Identify which cell holds the provided text, then report its (x, y) central coordinate. 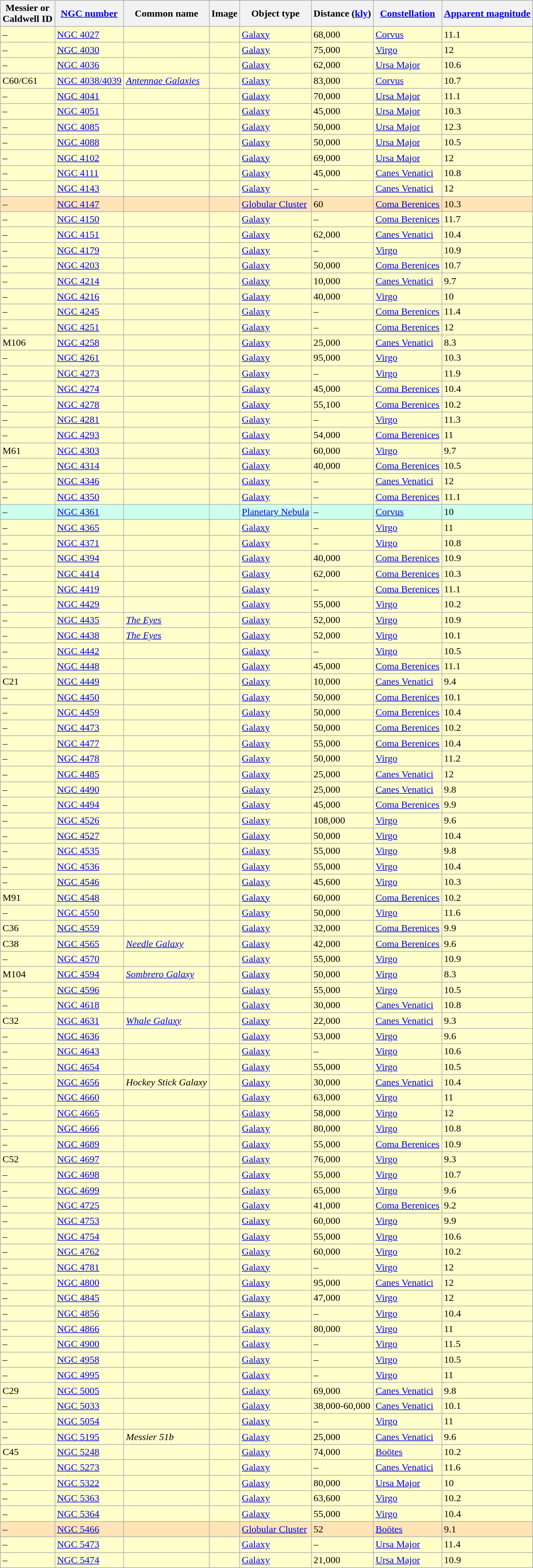
NGC 4665 (89, 1113)
54,000 (343, 435)
52 (343, 1529)
NGC 5466 (89, 1529)
9.4 (488, 681)
NGC 5364 (89, 1514)
11.2 (488, 759)
NGC 4856 (89, 1313)
Object type (275, 14)
NGC 4550 (89, 913)
NGC 5273 (89, 1468)
NGC 4261 (89, 358)
22,000 (343, 1021)
C32 (28, 1021)
NGC 4699 (89, 1190)
NGC 4698 (89, 1174)
38,000-60,000 (343, 1406)
NGC 4490 (89, 789)
NGC 4274 (89, 389)
NGC 4845 (89, 1298)
NGC 4371 (89, 543)
9.2 (488, 1206)
NGC 4041 (89, 96)
NGC 4365 (89, 528)
NGC 4754 (89, 1236)
NGC 4027 (89, 34)
NGC 5054 (89, 1421)
NGC 4179 (89, 250)
NGC 4251 (89, 327)
NGC 4631 (89, 1021)
65,000 (343, 1190)
NGC 4435 (89, 620)
75,000 (343, 50)
NGC 4526 (89, 820)
NGC 5363 (89, 1498)
11.7 (488, 219)
NGC 4102 (89, 157)
NGC 4596 (89, 990)
NGC 4546 (89, 882)
70,000 (343, 96)
NGC 4346 (89, 481)
NGC 4293 (89, 435)
NGC 4753 (89, 1221)
21,000 (343, 1560)
NGC 4995 (89, 1375)
NGC 4958 (89, 1360)
47,000 (343, 1298)
NGC 4459 (89, 713)
NGC 4216 (89, 296)
NGC 4051 (89, 111)
C38 (28, 944)
NGC 4548 (89, 897)
NGC 4038/4039 (89, 81)
NGC 4203 (89, 266)
108,000 (343, 820)
NGC 4150 (89, 219)
58,000 (343, 1113)
NGC 4258 (89, 343)
NGC 4485 (89, 774)
NGC 4450 (89, 697)
NGC number (89, 14)
NGC 4394 (89, 558)
NGC 5473 (89, 1545)
42,000 (343, 944)
NGC 5033 (89, 1406)
NGC 4666 (89, 1128)
M106 (28, 343)
NGC 4449 (89, 681)
NGC 4866 (89, 1329)
11.9 (488, 373)
11.5 (488, 1344)
NGC 4478 (89, 759)
NGC 4448 (89, 666)
NGC 4147 (89, 204)
NGC 4429 (89, 604)
41,000 (343, 1206)
NGC 4438 (89, 635)
55,100 (343, 404)
NGC 4419 (89, 589)
63,000 (343, 1098)
NGC 4350 (89, 497)
M91 (28, 897)
Needle Galaxy (167, 944)
76,000 (343, 1159)
NGC 4414 (89, 574)
Messier or Caldwell ID (28, 14)
NGC 4273 (89, 373)
Common name (167, 14)
68,000 (343, 34)
C60/C61 (28, 81)
NGC 4565 (89, 944)
12.3 (488, 127)
NGC 4536 (89, 866)
NGC 4151 (89, 235)
53,000 (343, 1036)
NGC 4570 (89, 959)
C21 (28, 681)
Hockey Stick Galaxy (167, 1082)
NGC 4697 (89, 1159)
NGC 4800 (89, 1283)
NGC 4442 (89, 651)
NGC 4303 (89, 451)
NGC 4725 (89, 1206)
83,000 (343, 81)
NGC 4535 (89, 851)
NGC 4361 (89, 512)
NGC 4762 (89, 1252)
C29 (28, 1390)
NGC 4494 (89, 805)
NGC 4036 (89, 65)
NGC 4559 (89, 928)
NGC 4143 (89, 188)
C45 (28, 1452)
45,600 (343, 882)
Antennae Galaxies (167, 81)
NGC 4085 (89, 127)
NGC 4314 (89, 466)
74,000 (343, 1452)
NGC 4477 (89, 743)
Sombrero Galaxy (167, 974)
Constellation (407, 14)
M104 (28, 974)
NGC 4088 (89, 142)
NGC 5248 (89, 1452)
NGC 4636 (89, 1036)
32,000 (343, 928)
NGC 4781 (89, 1267)
NGC 4660 (89, 1098)
NGC 4278 (89, 404)
NGC 4245 (89, 312)
NGC 4643 (89, 1051)
NGC 5322 (89, 1483)
Whale Galaxy (167, 1021)
Messier 51b (167, 1437)
NGC 4030 (89, 50)
NGC 4594 (89, 974)
9.1 (488, 1529)
NGC 4618 (89, 1005)
NGC 5195 (89, 1437)
NGC 4111 (89, 173)
Distance (kly) (343, 14)
C36 (28, 928)
NGC 4214 (89, 281)
NGC 4281 (89, 419)
60 (343, 204)
NGC 4527 (89, 836)
M61 (28, 451)
NGC 5474 (89, 1560)
11.3 (488, 419)
63,600 (343, 1498)
C52 (28, 1159)
NGC 4654 (89, 1067)
NGC 4689 (89, 1144)
NGC 5005 (89, 1390)
NGC 4900 (89, 1344)
Apparent magnitude (488, 14)
NGC 4656 (89, 1082)
Image (224, 14)
NGC 4473 (89, 728)
Planetary Nebula (275, 512)
